Detect which cell encompasses the target text, then output its (x, y) center coordinate. 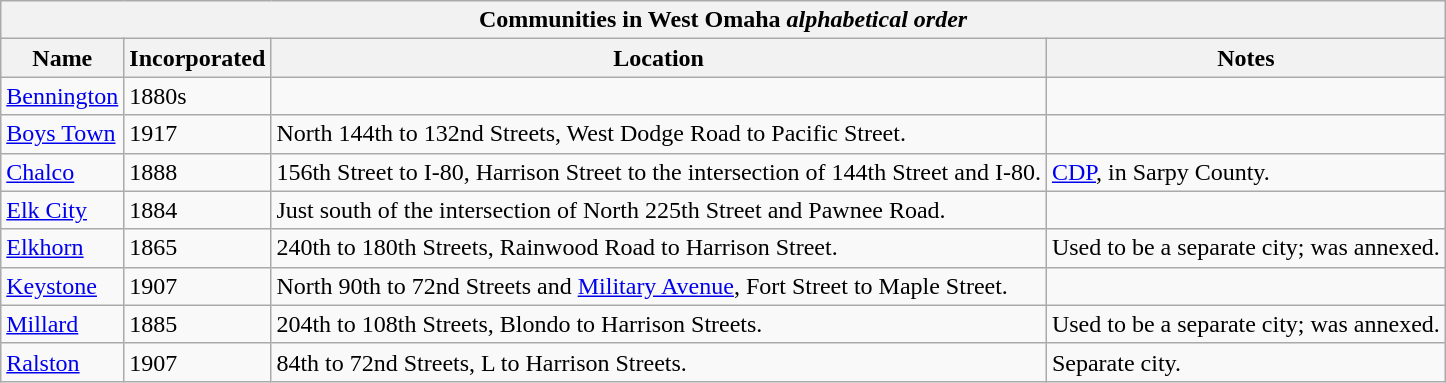
Separate city. (1246, 362)
North 90th to 72nd Streets and Military Avenue, Fort Street to Maple Street. (659, 286)
Keystone (62, 286)
North 144th to 132nd Streets, West Dodge Road to Pacific Street. (659, 134)
Location (659, 58)
Chalco (62, 172)
Elkhorn (62, 248)
1884 (198, 210)
1917 (198, 134)
1880s (198, 96)
204th to 108th Streets, Blondo to Harrison Streets. (659, 324)
Boys Town (62, 134)
1885 (198, 324)
Ralston (62, 362)
Incorporated (198, 58)
CDP, in Sarpy County. (1246, 172)
1865 (198, 248)
Notes (1246, 58)
Name (62, 58)
Just south of the intersection of North 225th Street and Pawnee Road. (659, 210)
84th to 72nd Streets, L to Harrison Streets. (659, 362)
Communities in West Omaha alphabetical order (724, 20)
1888 (198, 172)
Bennington (62, 96)
Elk City (62, 210)
240th to 180th Streets, Rainwood Road to Harrison Street. (659, 248)
Millard (62, 324)
156th Street to I-80, Harrison Street to the intersection of 144th Street and I-80. (659, 172)
